Pinpoint the cell where the given text exists, returning its [X, Y] midpoint coordinate. 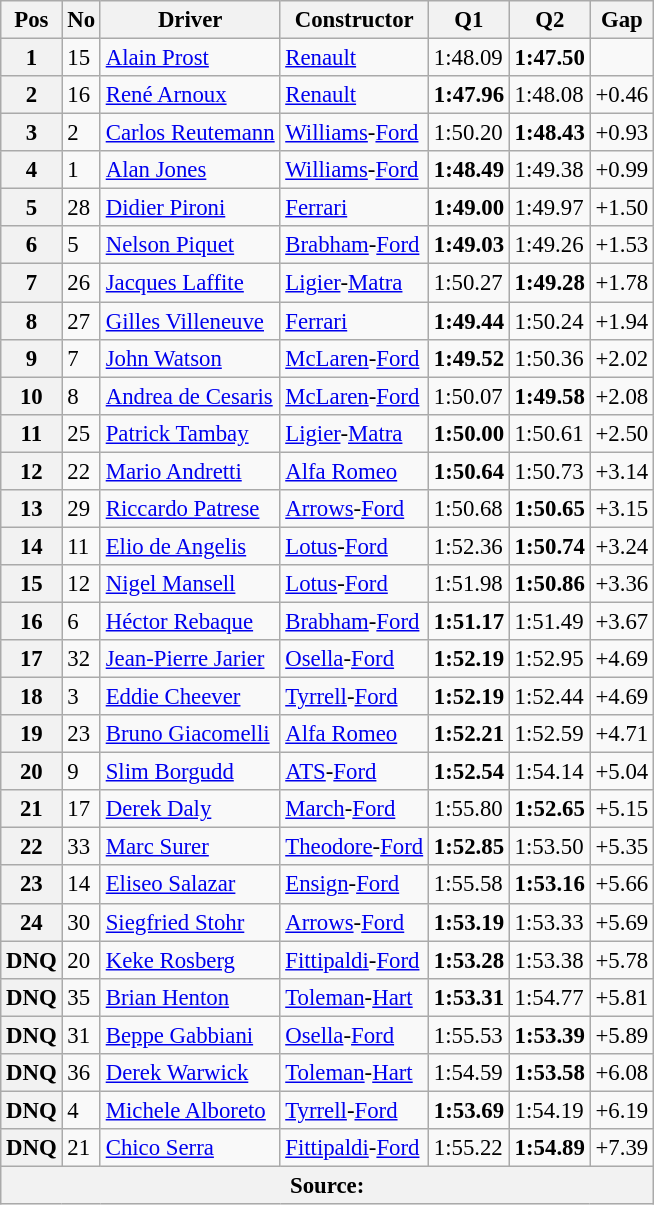
25 [81, 433]
1:50.07 [468, 396]
Slim Borgudd [190, 772]
1:49.26 [550, 245]
31 [81, 1035]
1:49.58 [550, 396]
Patrick Tambay [190, 433]
Ensign-Ford [354, 885]
24 [32, 922]
1:52.65 [550, 809]
+2.50 [622, 433]
+1.94 [622, 321]
+3.15 [622, 509]
+5.35 [622, 847]
1:50.20 [468, 133]
1:53.69 [468, 1110]
Riccardo Patrese [190, 509]
+0.93 [622, 133]
Q1 [468, 20]
Nigel Mansell [190, 584]
+0.46 [622, 95]
1:50.74 [550, 546]
Carlos Reutemann [190, 133]
1:53.16 [550, 885]
Bruno Giacomelli [190, 734]
1:50.24 [550, 321]
1:52.95 [550, 659]
1:51.98 [468, 584]
+1.53 [622, 245]
1:52.21 [468, 734]
1:53.33 [550, 922]
1:52.36 [468, 546]
+3.14 [622, 471]
1:49.00 [468, 208]
+4.71 [622, 734]
1:48.49 [468, 170]
Derek Daly [190, 809]
Alain Prost [190, 58]
Derek Warwick [190, 1073]
Eliseo Salazar [190, 885]
+2.02 [622, 358]
Driver [190, 20]
1:53.19 [468, 922]
1:54.77 [550, 997]
1:54.14 [550, 772]
Q2 [550, 20]
Andrea de Cesaris [190, 396]
+0.99 [622, 170]
1:53.39 [550, 1035]
Chico Serra [190, 1148]
No [81, 20]
10 [32, 396]
1:47.50 [550, 58]
Gilles Villeneuve [190, 321]
1:53.38 [550, 960]
1:55.58 [468, 885]
33 [81, 847]
1:49.03 [468, 245]
1:53.31 [468, 997]
+6.08 [622, 1073]
Jean-Pierre Jarier [190, 659]
30 [81, 922]
+5.66 [622, 885]
1:51.49 [550, 621]
1:49.28 [550, 283]
1:52.59 [550, 734]
28 [81, 208]
1:53.28 [468, 960]
1:49.44 [468, 321]
1:50.00 [468, 433]
Nelson Piquet [190, 245]
32 [81, 659]
ATS-Ford [354, 772]
1:55.22 [468, 1148]
Siegfried Stohr [190, 922]
René Arnoux [190, 95]
Brian Henton [190, 997]
Theodore-Ford [354, 847]
1:51.17 [468, 621]
1:49.38 [550, 170]
Marc Surer [190, 847]
+5.78 [622, 960]
Gap [622, 20]
1:48.09 [468, 58]
1:47.96 [468, 95]
1:48.43 [550, 133]
Didier Pironi [190, 208]
+5.89 [622, 1035]
Alan Jones [190, 170]
1:55.53 [468, 1035]
+5.15 [622, 809]
1:50.65 [550, 509]
Beppe Gabbiani [190, 1035]
+5.81 [622, 997]
35 [81, 997]
+3.24 [622, 546]
+5.69 [622, 922]
+5.04 [622, 772]
1:50.36 [550, 358]
13 [32, 509]
John Watson [190, 358]
Jacques Laffite [190, 283]
Keke Rosberg [190, 960]
27 [81, 321]
1:49.52 [468, 358]
Elio de Angelis [190, 546]
26 [81, 283]
36 [81, 1073]
1:53.58 [550, 1073]
Pos [32, 20]
1:48.08 [550, 95]
+3.36 [622, 584]
19 [32, 734]
Héctor Rebaque [190, 621]
1:50.86 [550, 584]
1:54.19 [550, 1110]
1:49.97 [550, 208]
Constructor [354, 20]
1:50.73 [550, 471]
18 [32, 697]
Eddie Cheever [190, 697]
1:52.85 [468, 847]
1:55.80 [468, 809]
29 [81, 509]
March-Ford [354, 809]
Source: [328, 1185]
1:53.50 [550, 847]
1:52.44 [550, 697]
1:54.59 [468, 1073]
1:50.27 [468, 283]
1:54.89 [550, 1148]
+2.08 [622, 396]
1:50.64 [468, 471]
+1.78 [622, 283]
+7.39 [622, 1148]
+1.50 [622, 208]
+6.19 [622, 1110]
+3.67 [622, 621]
1:50.68 [468, 509]
1:50.61 [550, 433]
Michele Alboreto [190, 1110]
Mario Andretti [190, 471]
1:52.54 [468, 772]
